Return (X, Y) of the center of cell containing provided text 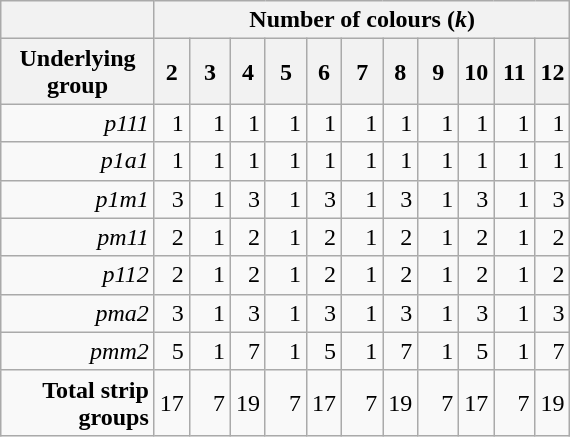
6 (324, 72)
p1a1 (78, 161)
p112 (78, 275)
4 (248, 72)
Total strip groups (78, 402)
pm11 (78, 237)
9 (438, 72)
pmm2 (78, 351)
12 (552, 72)
11 (514, 72)
Number of colours (k) (362, 20)
Underlyinggroup (78, 72)
p111 (78, 123)
10 (476, 72)
p1m1 (78, 199)
8 (400, 72)
pma2 (78, 313)
